Scan for the cell matching the given text and deliver its (x, y) coordinate at center. 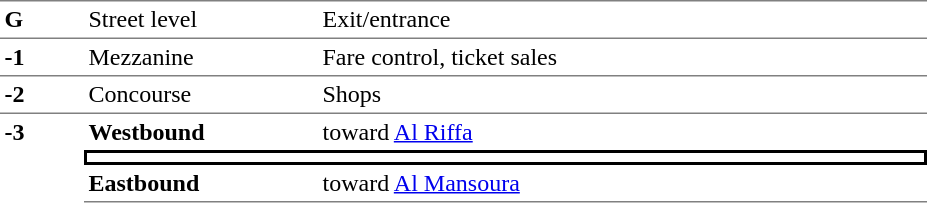
Shops (622, 94)
Mezzanine (201, 58)
G (42, 20)
Westbound (201, 131)
-2 (42, 94)
-1 (42, 58)
toward Al Mansoura (622, 184)
toward Al Riffa (622, 131)
Eastbound (201, 184)
Exit/entrance (622, 20)
-3 (42, 157)
Concourse (201, 94)
Fare control, ticket sales (622, 58)
Street level (201, 20)
